Scan for the cell matching the given text and deliver its (x, y) coordinate at center. 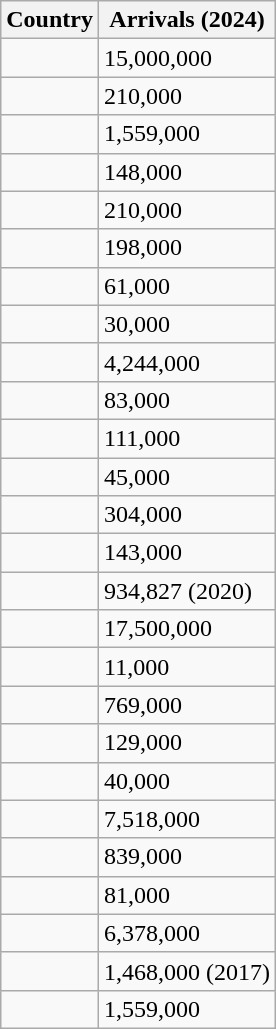
1,468,000 (2017) (186, 971)
111,000 (186, 438)
198,000 (186, 248)
129,000 (186, 743)
40,000 (186, 781)
839,000 (186, 857)
Arrivals (2024) (186, 20)
83,000 (186, 400)
148,000 (186, 172)
304,000 (186, 515)
45,000 (186, 477)
769,000 (186, 705)
143,000 (186, 553)
4,244,000 (186, 362)
15,000,000 (186, 58)
6,378,000 (186, 933)
17,500,000 (186, 629)
934,827 (2020) (186, 591)
Country (50, 20)
61,000 (186, 286)
81,000 (186, 895)
11,000 (186, 667)
30,000 (186, 324)
7,518,000 (186, 819)
